From the cell containing the given text, extract its center point as [x, y] coordinate. 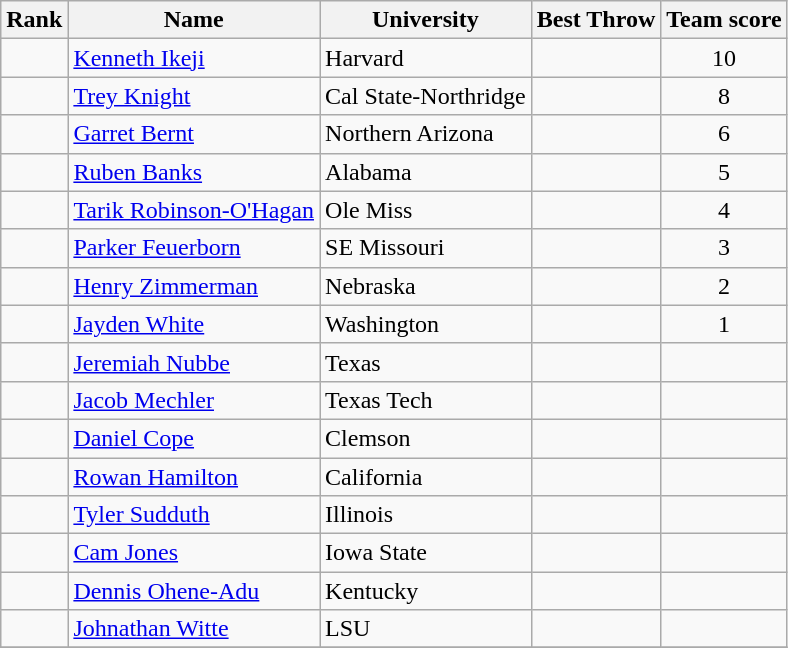
Team score [724, 20]
California [426, 477]
LSU [426, 629]
Kentucky [426, 591]
8 [724, 96]
Texas [426, 362]
Rank [34, 20]
5 [724, 172]
Parker Feuerborn [194, 248]
Johnathan Witte [194, 629]
SE Missouri [426, 248]
Daniel Cope [194, 438]
Cam Jones [194, 553]
Nebraska [426, 286]
2 [724, 286]
Ole Miss [426, 210]
Harvard [426, 58]
4 [724, 210]
6 [724, 134]
University [426, 20]
Dennis Ohene-Adu [194, 591]
Ruben Banks [194, 172]
Iowa State [426, 553]
Jayden White [194, 324]
Garret Bernt [194, 134]
Jacob Mechler [194, 400]
Tyler Sudduth [194, 515]
Best Throw [596, 20]
Northern Arizona [426, 134]
Name [194, 20]
Illinois [426, 515]
Cal State-Northridge [426, 96]
10 [724, 58]
Texas Tech [426, 400]
Jeremiah Nubbe [194, 362]
Clemson [426, 438]
Trey Knight [194, 96]
Tarik Robinson-O'Hagan [194, 210]
Henry Zimmerman [194, 286]
Alabama [426, 172]
Rowan Hamilton [194, 477]
1 [724, 324]
Washington [426, 324]
Kenneth Ikeji [194, 58]
3 [724, 248]
